Detect which cell encompasses the target text, then output its (X, Y) center coordinate. 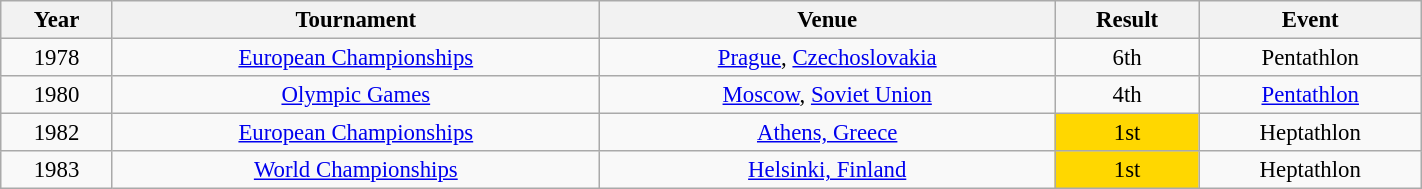
1978 (56, 58)
Venue (827, 20)
Moscow, Soviet Union (827, 95)
1982 (56, 133)
Tournament (356, 20)
Olympic Games (356, 95)
1983 (56, 170)
4th (1127, 95)
Year (56, 20)
Result (1127, 20)
6th (1127, 58)
World Championships (356, 170)
Athens, Greece (827, 133)
Helsinki, Finland (827, 170)
Event (1310, 20)
Prague, Czechoslovakia (827, 58)
1980 (56, 95)
